Capture the cell that displays the provided text and extract its [X, Y] central coordinate. 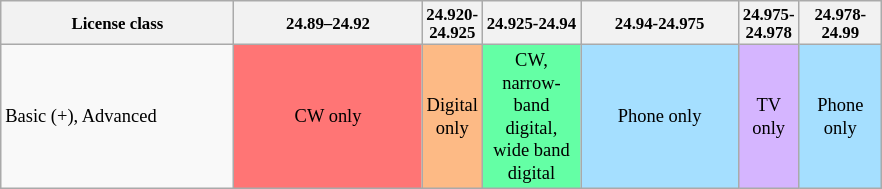
Digital only [452, 117]
24.975-24.978 [769, 23]
CW, narrow-band digital, wide band digital [531, 117]
CW only [328, 117]
24.978-24.99 [840, 23]
License class [118, 23]
24.89–24.92 [328, 23]
24.920-24.925 [452, 23]
24.925-24.94 [531, 23]
Basic (+), Advanced [118, 117]
TV only [769, 117]
24.94-24.975 [660, 23]
